Detect which cell encompasses the target text, then output its [x, y] center coordinate. 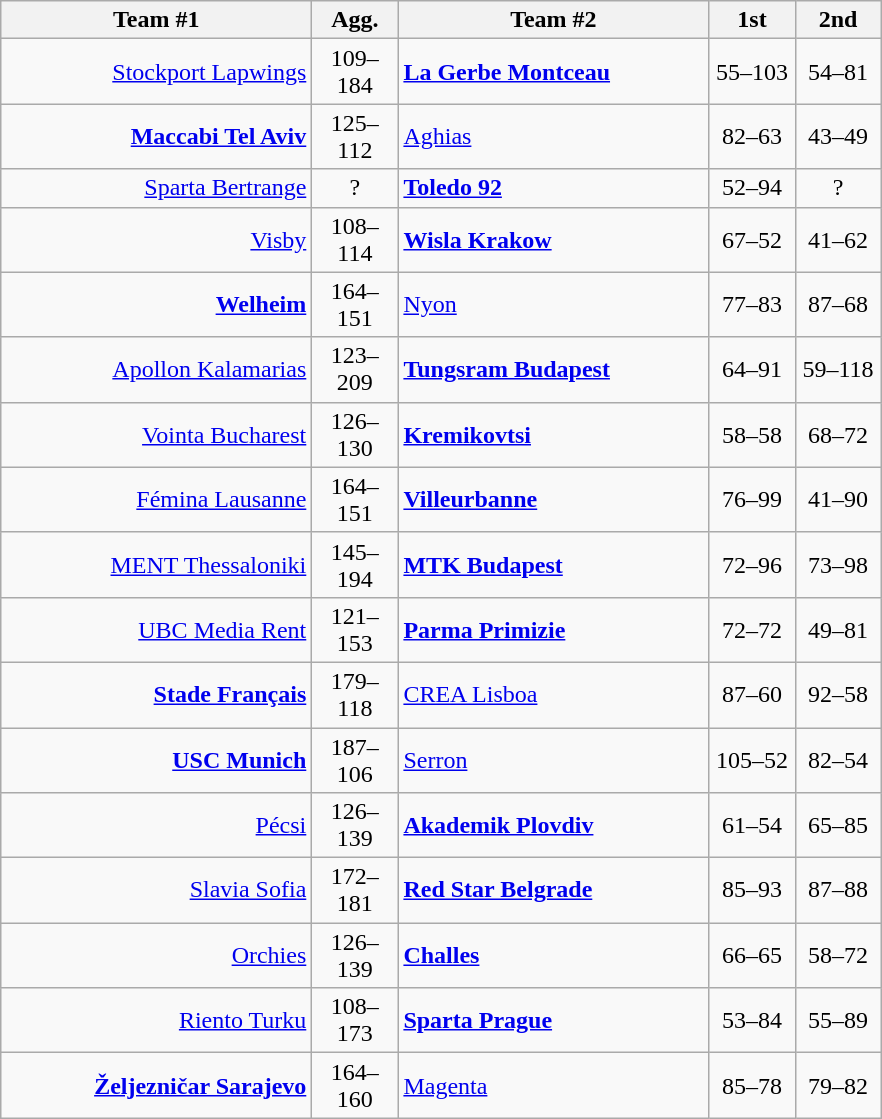
Pécsi [156, 826]
MTK Budapest [554, 564]
187–106 [355, 760]
87–68 [838, 304]
41–62 [838, 240]
Slavia Sofia [156, 890]
73–98 [838, 564]
164–160 [355, 1086]
126–130 [355, 434]
125–112 [355, 136]
54–81 [838, 72]
Fémina Lausanne [156, 500]
108–173 [355, 1020]
Wisla Krakow [554, 240]
59–118 [838, 370]
55–103 [752, 72]
61–54 [752, 826]
Maccabi Tel Aviv [156, 136]
Željezničar Sarajevo [156, 1086]
Nyon [554, 304]
87–88 [838, 890]
Agg. [355, 20]
52–94 [752, 188]
72–96 [752, 564]
49–81 [838, 630]
Vointa Bucharest [156, 434]
Tungsram Budapest [554, 370]
172–181 [355, 890]
Akademik Plovdiv [554, 826]
Orchies [156, 956]
Parma Primizie [554, 630]
41–90 [838, 500]
105–52 [752, 760]
Serron [554, 760]
79–82 [838, 1086]
76–99 [752, 500]
Team #1 [156, 20]
USC Munich [156, 760]
64–91 [752, 370]
108–114 [355, 240]
Stockport Lapwings [156, 72]
Sparta Prague [554, 1020]
Challes [554, 956]
179–118 [355, 694]
68–72 [838, 434]
58–58 [752, 434]
Sparta Bertrange [156, 188]
85–93 [752, 890]
La Gerbe Montceau [554, 72]
77–83 [752, 304]
82–54 [838, 760]
Kremikovtsi [554, 434]
58–72 [838, 956]
123–209 [355, 370]
Visby [156, 240]
145–194 [355, 564]
92–58 [838, 694]
Villeurbanne [554, 500]
1st [752, 20]
121–153 [355, 630]
Red Star Belgrade [554, 890]
Stade Français [156, 694]
87–60 [752, 694]
MENT Thessaloniki [156, 564]
Team #2 [554, 20]
Apollon Kalamarias [156, 370]
2nd [838, 20]
85–78 [752, 1086]
Magenta [554, 1086]
Riento Turku [156, 1020]
Toledo 92 [554, 188]
Aghias [554, 136]
66–65 [752, 956]
UBC Media Rent [156, 630]
53–84 [752, 1020]
55–89 [838, 1020]
72–72 [752, 630]
109–184 [355, 72]
82–63 [752, 136]
67–52 [752, 240]
Welheim [156, 304]
CREA Lisboa [554, 694]
43–49 [838, 136]
65–85 [838, 826]
